Locate the cell with the specified text and output its [x, y] center coordinate. 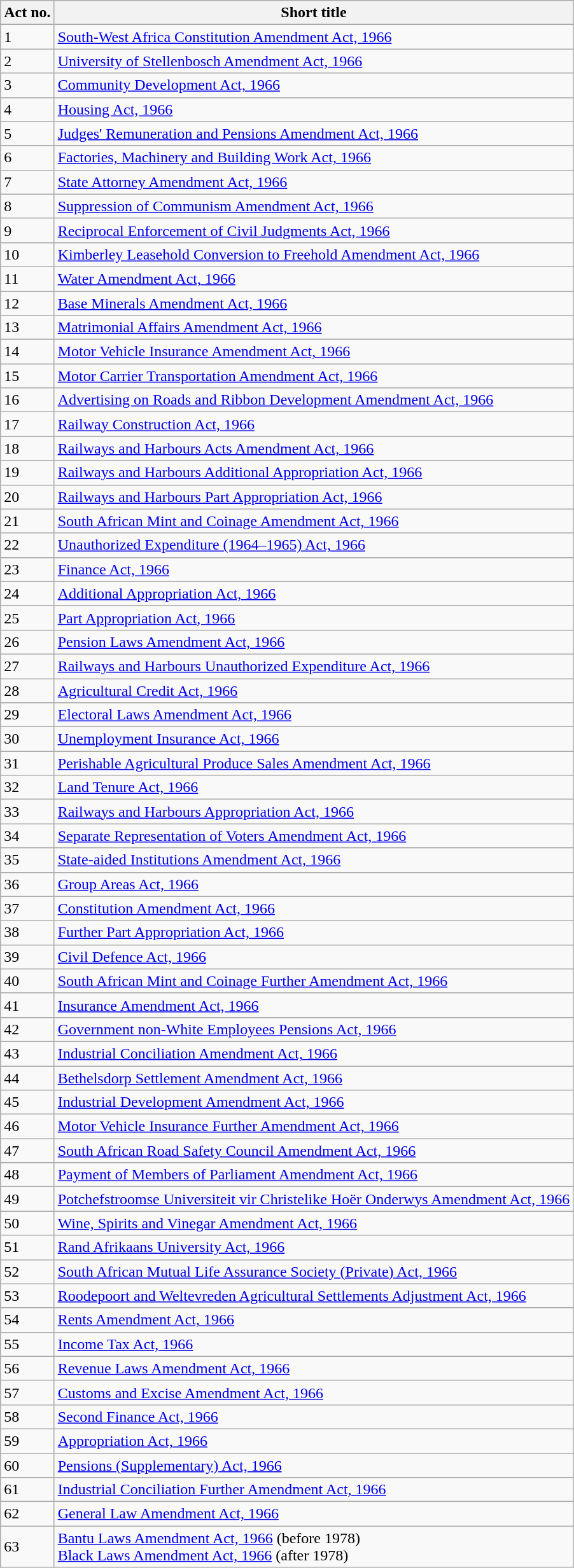
Payment of Members of Parliament Amendment Act, 1966 [314, 1175]
Rand Afrikaans University Act, 1966 [314, 1247]
Railways and Harbours Acts Amendment Act, 1966 [314, 448]
22 [27, 545]
38 [27, 933]
63 [27, 1547]
Rents Amendment Act, 1966 [314, 1320]
56 [27, 1368]
20 [27, 497]
35 [27, 860]
43 [27, 1053]
40 [27, 981]
3 [27, 85]
Industrial Conciliation Amendment Act, 1966 [314, 1053]
60 [27, 1465]
30 [27, 739]
Further Part Appropriation Act, 1966 [314, 933]
Customs and Excise Amendment Act, 1966 [314, 1392]
Constitution Amendment Act, 1966 [314, 908]
Insurance Amendment Act, 1966 [314, 1005]
State-aided Institutions Amendment Act, 1966 [314, 860]
4 [27, 109]
University of Stellenbosch Amendment Act, 1966 [314, 61]
Motor Vehicle Insurance Further Amendment Act, 1966 [314, 1127]
Appropriation Act, 1966 [314, 1441]
53 [27, 1296]
South-West Africa Constitution Amendment Act, 1966 [314, 37]
Industrial Conciliation Further Amendment Act, 1966 [314, 1490]
South African Mint and Coinage Further Amendment Act, 1966 [314, 981]
5 [27, 134]
28 [27, 690]
Potchefstroomse Universiteit vir Christelike Hoër Onderwys Amendment Act, 1966 [314, 1199]
Wine, Spirits and Vinegar Amendment Act, 1966 [314, 1223]
General Law Amendment Act, 1966 [314, 1514]
57 [27, 1392]
59 [27, 1441]
39 [27, 957]
26 [27, 642]
52 [27, 1272]
41 [27, 1005]
Bantu Laws Amendment Act, 1966 (before 1978) Black Laws Amendment Act, 1966 (after 1978) [314, 1547]
Suppression of Communism Amendment Act, 1966 [314, 206]
Reciprocal Enforcement of Civil Judgments Act, 1966 [314, 230]
15 [27, 376]
Motor Carrier Transportation Amendment Act, 1966 [314, 376]
49 [27, 1199]
29 [27, 715]
17 [27, 424]
6 [27, 158]
Revenue Laws Amendment Act, 1966 [314, 1368]
12 [27, 303]
Electoral Laws Amendment Act, 1966 [314, 715]
2 [27, 61]
Additional Appropriation Act, 1966 [314, 593]
Land Tenure Act, 1966 [314, 787]
31 [27, 763]
21 [27, 521]
Railway Construction Act, 1966 [314, 424]
Government non-White Employees Pensions Act, 1966 [314, 1029]
42 [27, 1029]
South African Mutual Life Assurance Society (Private) Act, 1966 [314, 1272]
Act no. [27, 13]
8 [27, 206]
14 [27, 352]
Civil Defence Act, 1966 [314, 957]
46 [27, 1127]
Kimberley Leasehold Conversion to Freehold Amendment Act, 1966 [314, 254]
48 [27, 1175]
54 [27, 1320]
Agricultural Credit Act, 1966 [314, 690]
Base Minerals Amendment Act, 1966 [314, 303]
37 [27, 908]
23 [27, 569]
18 [27, 448]
34 [27, 836]
Unauthorized Expenditure (1964–1965) Act, 1966 [314, 545]
51 [27, 1247]
Roodepoort and Weltevreden Agricultural Settlements Adjustment Act, 1966 [314, 1296]
16 [27, 400]
Finance Act, 1966 [314, 569]
27 [27, 666]
Railways and Harbours Unauthorized Expenditure Act, 1966 [314, 666]
47 [27, 1151]
25 [27, 618]
Part Appropriation Act, 1966 [314, 618]
Separate Representation of Voters Amendment Act, 1966 [314, 836]
19 [27, 473]
Pension Laws Amendment Act, 1966 [314, 642]
Railways and Harbours Appropriation Act, 1966 [314, 812]
Pensions (Supplementary) Act, 1966 [314, 1465]
South African Road Safety Council Amendment Act, 1966 [314, 1151]
9 [27, 230]
Bethelsdorp Settlement Amendment Act, 1966 [314, 1078]
Perishable Agricultural Produce Sales Amendment Act, 1966 [314, 763]
61 [27, 1490]
36 [27, 884]
Second Finance Act, 1966 [314, 1417]
10 [27, 254]
Unemployment Insurance Act, 1966 [314, 739]
58 [27, 1417]
Factories, Machinery and Building Work Act, 1966 [314, 158]
7 [27, 182]
32 [27, 787]
Railways and Harbours Additional Appropriation Act, 1966 [314, 473]
33 [27, 812]
Matrimonial Affairs Amendment Act, 1966 [314, 328]
1 [27, 37]
Industrial Development Amendment Act, 1966 [314, 1102]
62 [27, 1514]
Judges' Remuneration and Pensions Amendment Act, 1966 [314, 134]
Railways and Harbours Part Appropriation Act, 1966 [314, 497]
45 [27, 1102]
13 [27, 328]
Income Tax Act, 1966 [314, 1344]
Advertising on Roads and Ribbon Development Amendment Act, 1966 [314, 400]
Motor Vehicle Insurance Amendment Act, 1966 [314, 352]
Water Amendment Act, 1966 [314, 279]
55 [27, 1344]
Housing Act, 1966 [314, 109]
Short title [314, 13]
50 [27, 1223]
State Attorney Amendment Act, 1966 [314, 182]
South African Mint and Coinage Amendment Act, 1966 [314, 521]
11 [27, 279]
Group Areas Act, 1966 [314, 884]
44 [27, 1078]
Community Development Act, 1966 [314, 85]
24 [27, 593]
